Locate the cell with the specified text and output its [x, y] center coordinate. 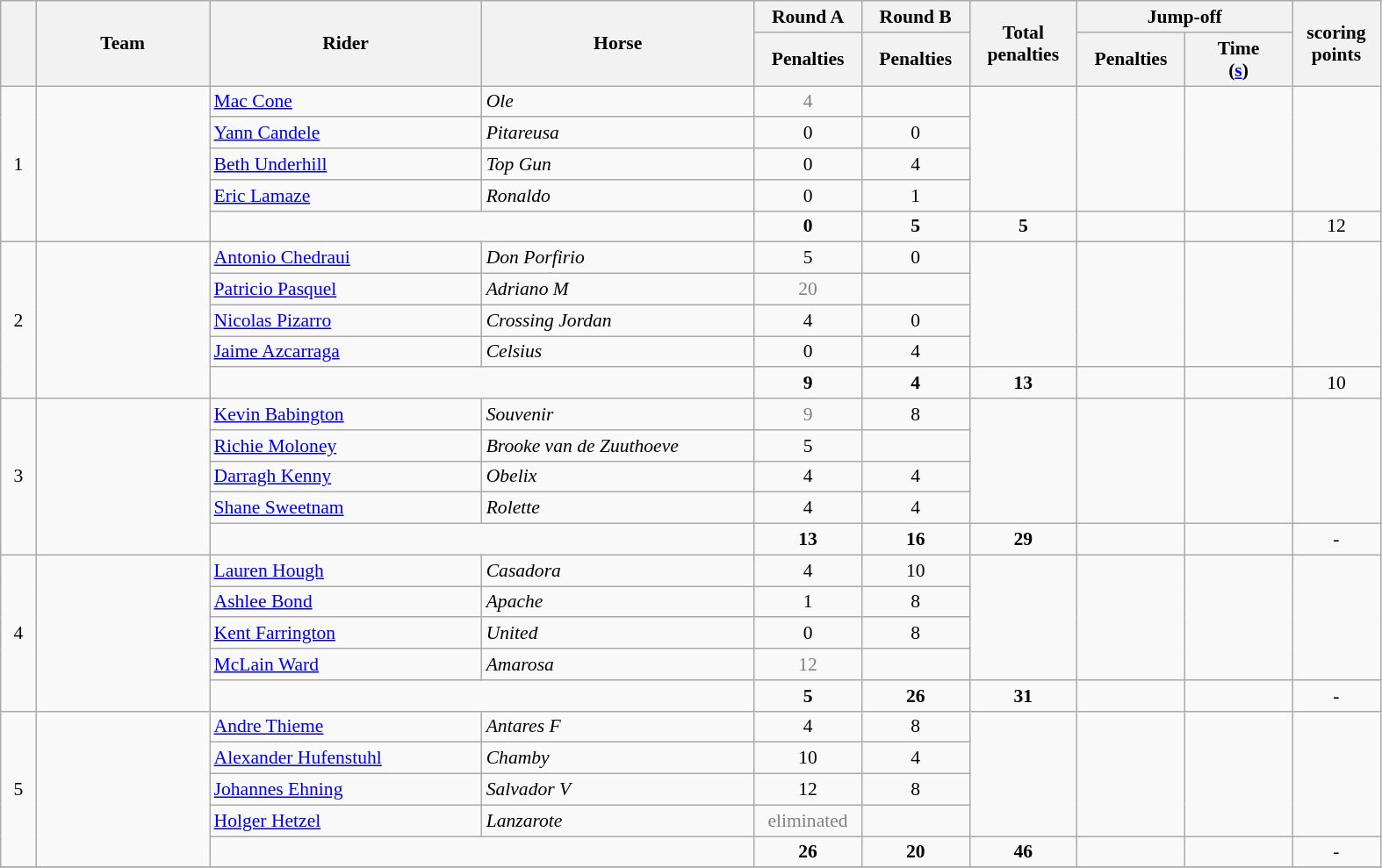
Rider [345, 44]
Brooke van de Zuuthoeve [618, 446]
Darragh Kenny [345, 477]
Antares F [618, 727]
Kent Farrington [345, 634]
Souvenir [618, 414]
Round B [915, 17]
McLain Ward [345, 664]
Shane Sweetnam [345, 508]
Total penalties [1024, 44]
Pitareusa [618, 133]
Rolette [618, 508]
Antonio Chedraui [345, 258]
31 [1024, 696]
16 [915, 540]
3 [18, 477]
Celsius [618, 352]
Eric Lamaze [345, 196]
Patricio Pasquel [345, 290]
Salvador V [618, 790]
Ole [618, 102]
Crossing Jordan [618, 320]
Mac Cone [345, 102]
Beth Underhill [345, 164]
2 [18, 320]
Andre Thieme [345, 727]
Round A [808, 17]
scoringpoints [1336, 44]
Apache [618, 602]
Holger Hetzel [345, 821]
Jump-off [1185, 17]
Horse [618, 44]
Richie Moloney [345, 446]
Team [123, 44]
Johannes Ehning [345, 790]
Top Gun [618, 164]
Ashlee Bond [345, 602]
Chamby [618, 758]
Obelix [618, 477]
Kevin Babington [345, 414]
29 [1024, 540]
Yann Candele [345, 133]
Alexander Hufenstuhl [345, 758]
Amarosa [618, 664]
Lanzarote [618, 821]
Casadora [618, 570]
46 [1024, 852]
United [618, 634]
Time(s) [1238, 60]
Adriano M [618, 290]
Don Porfirio [618, 258]
Ronaldo [618, 196]
Nicolas Pizarro [345, 320]
Lauren Hough [345, 570]
Jaime Azcarraga [345, 352]
eliminated [808, 821]
